Extract the (X, Y) coordinate from the center of the cell holding the provided text.  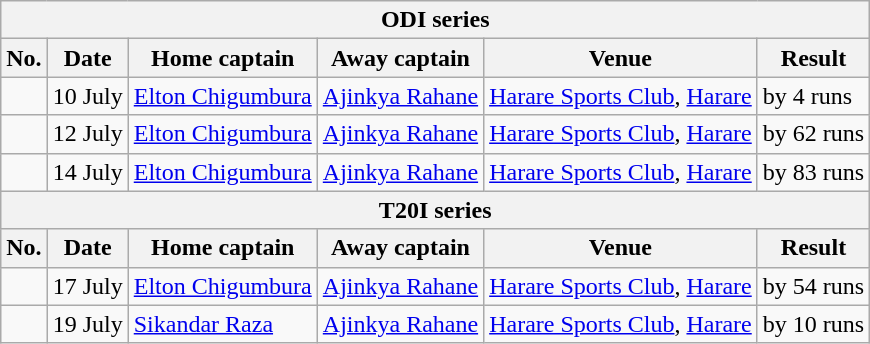
17 July (88, 286)
19 July (88, 324)
by 62 runs (813, 134)
by 83 runs (813, 172)
ODI series (436, 20)
by 4 runs (813, 96)
by 54 runs (813, 286)
Sikandar Raza (222, 324)
by 10 runs (813, 324)
14 July (88, 172)
12 July (88, 134)
T20I series (436, 210)
10 July (88, 96)
